Output the [x, y] coordinate of the center of the cell containing the given text.  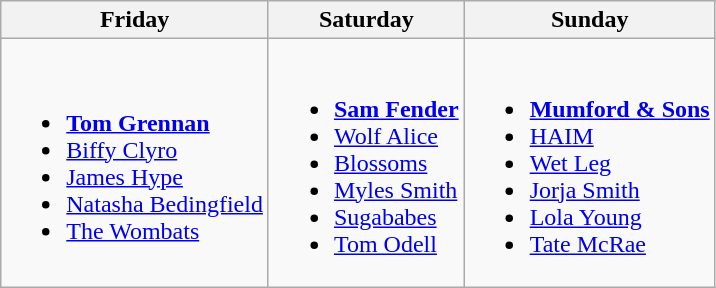
Sunday [590, 20]
Friday [135, 20]
Tom GrennanBiffy ClyroJames HypeNatasha BedingfieldThe Wombats [135, 163]
Sam FenderWolf AliceBlossomsMyles SmithSugababesTom Odell [366, 163]
Saturday [366, 20]
Mumford & SonsHAIMWet LegJorja SmithLola YoungTate McRae [590, 163]
